Provide the (x, y) coordinate of the cell's center where the given text is located.  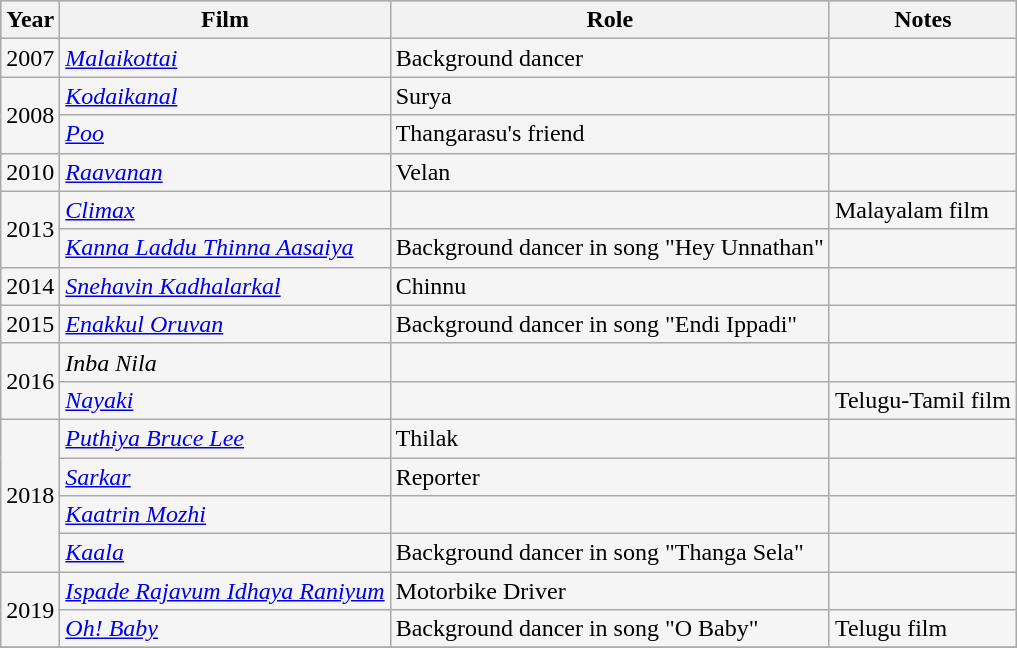
Background dancer in song "O Baby" (610, 629)
Telugu film (922, 629)
Malaikottai (225, 58)
Raavanan (225, 172)
Nayaki (225, 400)
2015 (30, 324)
Poo (225, 134)
Snehavin Kadhalarkal (225, 286)
Puthiya Bruce Lee (225, 438)
Notes (922, 20)
Chinnu (610, 286)
Oh! Baby (225, 629)
Background dancer (610, 58)
Reporter (610, 477)
Motorbike Driver (610, 591)
Inba Nila (225, 362)
Role (610, 20)
Kodaikanal (225, 96)
2016 (30, 381)
Background dancer in song "Endi Ippadi" (610, 324)
Film (225, 20)
2007 (30, 58)
Year (30, 20)
Ispade Rajavum Idhaya Raniyum (225, 591)
2010 (30, 172)
2008 (30, 115)
Surya (610, 96)
Enakkul Oruvan (225, 324)
Velan (610, 172)
Climax (225, 210)
Background dancer in song "Hey Unnathan" (610, 248)
2013 (30, 229)
Telugu-Tamil film (922, 400)
Kanna Laddu Thinna Aasaiya (225, 248)
Thilak (610, 438)
2014 (30, 286)
2018 (30, 495)
Thangarasu's friend (610, 134)
Kaatrin Mozhi (225, 515)
Malayalam film (922, 210)
Background dancer in song "Thanga Sela" (610, 553)
2019 (30, 610)
Kaala (225, 553)
Sarkar (225, 477)
